From the cell containing the given text, extract its center point as (X, Y) coordinate. 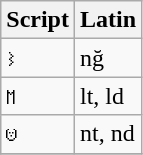
nt, nd (108, 134)
𐰨‎‎ (38, 58)
Script (38, 20)
Latin (108, 20)
𐰡‎ (38, 96)
lt, ld (108, 96)
𐰦‎‎ (38, 134)
nğ (108, 58)
